Find where the given text appears and provide that cell's center as (X, Y) coordinate. 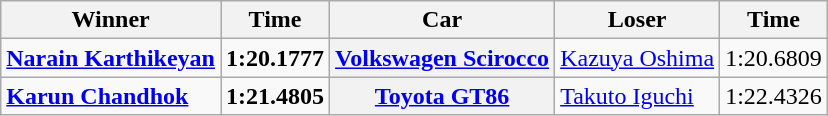
Car (442, 20)
Narain Karthikeyan (111, 58)
1:21.4805 (274, 96)
Volkswagen Scirocco (442, 58)
Loser (638, 20)
1:20.6809 (774, 58)
Winner (111, 20)
Takuto Iguchi (638, 96)
1:22.4326 (774, 96)
1:20.1777 (274, 58)
Kazuya Oshima (638, 58)
Toyota GT86 (442, 96)
Karun Chandhok (111, 96)
